Locate the cell with the specified text and output its (x, y) center coordinate. 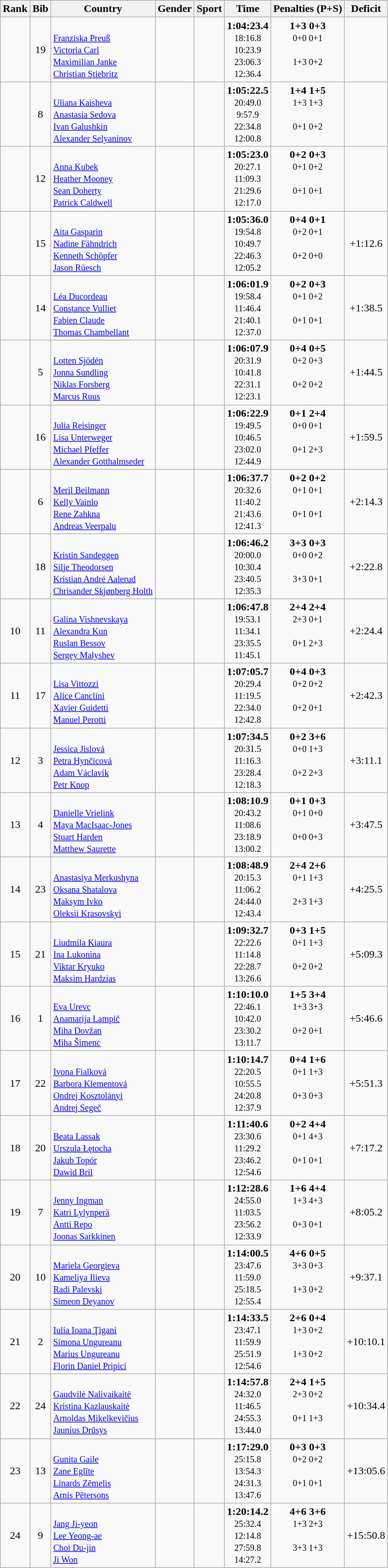
Gender (175, 9)
1:10:14.722:20.510:55.524:20.812:37.9 (247, 1083)
1:17:29.025:15.813:54.324:31.313:47.6 (247, 1471)
1 (41, 1019)
Mariela GeorgievaKameliya IlievaRadi PalevskiSimeon Deyanov (103, 1277)
+3:11.1 (366, 760)
0+4 0+3 0+2 0+20+2 0+1 (308, 695)
8 (41, 114)
Time (247, 9)
1:06:22.919:49.510:46.523:02.012:44.9 (247, 437)
Lisa VittozziAlice CancliniXavier GuidettiManuel Perotti (103, 695)
0+2 0+20+1 0+10+1 0+1 (308, 502)
+5:09.3 (366, 954)
1:06:37.720:32.611:40.221:43.612:41.3 (247, 502)
Meril BeilmannKelly VainloRene ZahknaAndreas Veerpalu (103, 502)
Danielle VrielinkMaya MacIsaac-JonesStuart HardenMatthew Saurette (103, 825)
Aita GasparinNadine FähndrichKenneth SchöpferJason Rüesch (103, 243)
3+3 0+3 0+0 0+23+3 0+1 (308, 566)
1:11:40.623:30.611:29.223:46.212:54.6 (247, 1148)
Country (103, 9)
Penalties (P+S) (308, 9)
2 (41, 1342)
+9:37.1 (366, 1277)
+4:25.5 (366, 889)
1+6 4+4 1+3 4+30+3 0+1 (308, 1212)
0+3 1+5 0+1 1+30+2 0+2 (308, 954)
+2:22.8 (366, 566)
Eva UrevcAnamarija LampičMiha DovžanMiha Šimenc (103, 1019)
1:14:00.523:47.611:59.025:18.512:55.4 (247, 1277)
Galina VishnevskayaAlexandra KunRuslan BessovSergey Malyshev (103, 631)
6 (41, 502)
5 (41, 372)
1+3 0+30+0 0+11+3 0+2 (308, 50)
+10:10.1 (366, 1342)
1:06:46.220:00.010:30.423:40.512:35.3 (247, 566)
Liudmila KiauraIna LukoninaViktar KryukoMaksim Hardzias (103, 954)
1+4 1+51+3 1+30+1 0+2 (308, 114)
1:08:48.920:15.311:06.224:44.012:43.4 (247, 889)
+1:12.6 (366, 243)
4 (41, 825)
+2:24.4 (366, 631)
+1:59.5 (366, 437)
1:06:47.819:53.111:34.123:35.511:45.1 (247, 631)
1:09:32.722:22.611:14.822:28.713:26.6 (247, 954)
1:20:14.225:32.412:14.827:59.814:27.2 (247, 1535)
3 (41, 760)
+15:50.8 (366, 1535)
0+1 2+40+0 0+10+1 2+3 (308, 437)
+3:47.5 (366, 825)
1:14:33.523:47.111:59.925:51.912:54.6 (247, 1342)
1:05:22.520:49.09:57.922:34.812:00.8 (247, 114)
Julia ReisingerLisa UnterwegerMichael PfefferAlexander Gotthalmseder (103, 437)
0+2 3+6 0+0 1+30+2 2+3 (308, 760)
Bib (41, 9)
+10:34.4 (366, 1406)
+5:51.3 (366, 1083)
Sport (209, 9)
2+4 1+5 2+3 0+20+1 1+3 (308, 1406)
1:07:05.720:29.411:19.522:34.012:42.8 (247, 695)
Franziska PreußVictoria CarlMaximilian JankeChristian Stiebritz (103, 50)
+7:17.2 (366, 1148)
Ivona FialkováBarbora KlementováOndrej KosztolányiAndrej Segeč (103, 1083)
Gaudvilė NalivaikaitėKristina KazlauskaitėArnoldas MikelkevičiusJaunius Drūsys (103, 1406)
2+6 0+4 1+3 0+21+3 0+2 (308, 1342)
0+4 1+6 0+1 1+30+3 0+3 (308, 1083)
Gunita GaileZane EglīteLinards ZēmelisArnis Pētersons (103, 1471)
Uliana KaishevaAnastasia SedovaIvan GalushkinAlexander Selyaninov (103, 114)
+1:38.5 (366, 308)
0+4 0+10+2 0+10+2 0+0 (308, 243)
+13:05.6 (366, 1471)
+2:42.3 (366, 695)
1:05:36.019:54.810:49.722:46.312:05.2 (247, 243)
+1:44.5 (366, 372)
+2:14.3 (366, 502)
4+6 0+5 3+3 0+31+3 0+2 (308, 1277)
0+1 0+3 0+1 0+00+0 0+3 (308, 825)
+5:46.6 (366, 1019)
Anna KubekHeather MooneySean DohertyPatrick Caldwell (103, 179)
Kristin SandeggenSilje TheodorsenKristian André AalerudChrisander Skjønberg Holth (103, 566)
Jessica JislováPetra HynčicováAdam VáclavíkPetr Knop (103, 760)
2+4 2+6 0+1 1+32+3 1+3 (308, 889)
+8:05.2 (366, 1212)
1:04:23.418:16.810:23.923:06.312:36.4 (247, 50)
0+3 0+3 0+2 0+20+1 0+1 (308, 1471)
Rank (15, 9)
4+6 3+6 1+3 2+33+3 1+3 (308, 1535)
Jenny IngmanKatri LylynperäAntti RepoJoonas Sarkkinen (103, 1212)
1:14:57.824:32.011:46.524:55.313:44.0 (247, 1406)
1:12:28.624:55.011:03.523:56.212:33.9 (247, 1212)
Lotten SjödénJonna SundlingNiklas ForsbergMarcus Ruus (103, 372)
Beata LassakUrszula ŁętochaJakub TopórDawid Bril (103, 1148)
7 (41, 1212)
Iulia Ioana ŢiganiSimona UngureanuMarius UngureanuFlorin Daniel Pripici (103, 1342)
1:06:07.920:31.910:41.822:31.112:23.1 (247, 372)
0+2 4+4 0+1 4+30+1 0+1 (308, 1148)
1:07:34.520:31.511:16.323:28.412:18.3 (247, 760)
1+5 3+4 1+3 3+30+2 0+1 (308, 1019)
Deficit (366, 9)
Léa DucordeauConstance VullietFabien ClaudeThomas Chambellant (103, 308)
0+4 0+50+2 0+30+2 0+2 (308, 372)
1:05:23.020:27.111:09.321:29.612:17.0 (247, 179)
Anastasiya MerkushynaOksana ShatalovaMaksym IvkoOleksii Krasovskyi (103, 889)
Jang Ji-yeonLee Yeong-aeChoi Du-jinJi Won (103, 1535)
1:06:01.919:58.411:46.421:40.112:37.0 (247, 308)
1:08:10.920:43.211:08.623:18.913:00.2 (247, 825)
1:10:10.022:46.110:42.023:30.213:11.7 (247, 1019)
9 (41, 1535)
2+4 2+4 2+3 0+10+1 2+3 (308, 631)
